From the cell containing the given text, extract its center point as [X, Y] coordinate. 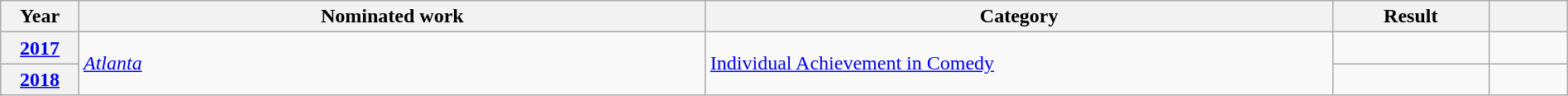
Result [1411, 17]
2018 [40, 79]
Individual Achievement in Comedy [1019, 64]
2017 [40, 48]
Nominated work [392, 17]
Atlanta [392, 64]
Category [1019, 17]
Year [40, 17]
